Provide the [x, y] coordinate of the cell's center where the given text is located.  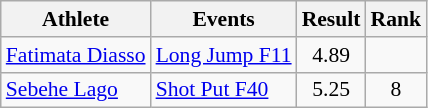
Fatimata Diasso [76, 55]
Shot Put F40 [224, 90]
Athlete [76, 19]
5.25 [332, 90]
8 [396, 90]
Sebehe Lago [76, 90]
4.89 [332, 55]
Result [332, 19]
Events [224, 19]
Rank [396, 19]
Long Jump F11 [224, 55]
